Search for the cell housing the specified text and yield its (X, Y) center coordinate. 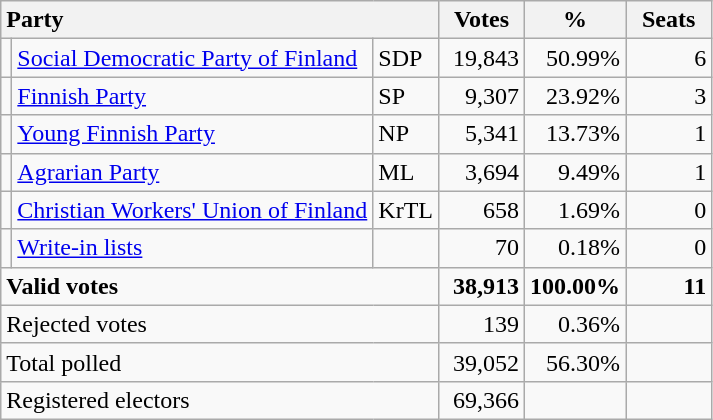
Agrarian Party (192, 172)
ML (406, 172)
50.99% (576, 58)
Votes (482, 20)
Social Democratic Party of Finland (192, 58)
3,694 (482, 172)
1.69% (576, 210)
56.30% (576, 362)
100.00% (576, 286)
Total polled (220, 362)
6 (669, 58)
11 (669, 286)
Christian Workers' Union of Finland (192, 210)
SP (406, 96)
KrTL (406, 210)
NP (406, 134)
SDP (406, 58)
19,843 (482, 58)
Party (220, 20)
9,307 (482, 96)
39,052 (482, 362)
% (576, 20)
139 (482, 324)
9.49% (576, 172)
38,913 (482, 286)
23.92% (576, 96)
Rejected votes (220, 324)
Registered electors (220, 400)
13.73% (576, 134)
Young Finnish Party (192, 134)
Write-in lists (192, 248)
658 (482, 210)
0.18% (576, 248)
Valid votes (220, 286)
Seats (669, 20)
Finnish Party (192, 96)
5,341 (482, 134)
0.36% (576, 324)
70 (482, 248)
3 (669, 96)
69,366 (482, 400)
